Detect which cell encompasses the target text, then output its (x, y) center coordinate. 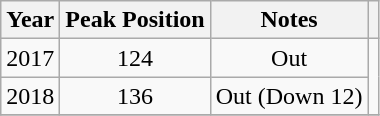
Out (289, 58)
Peak Position (135, 20)
136 (135, 96)
2018 (30, 96)
Notes (289, 20)
124 (135, 58)
Year (30, 20)
2017 (30, 58)
Out (Down 12) (289, 96)
